Capture the cell that displays the provided text and extract its [X, Y] central coordinate. 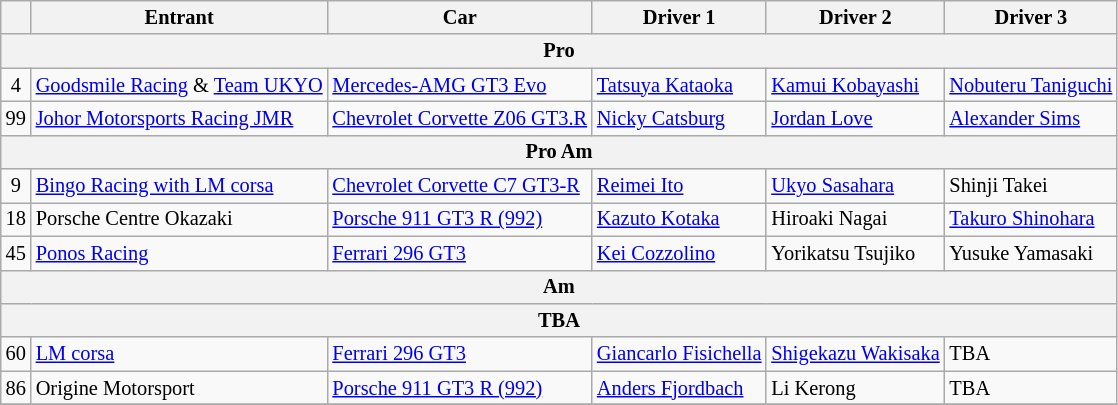
Jordan Love [855, 118]
99 [16, 118]
Reimei Ito [679, 186]
Kei Cozzolino [679, 253]
LM corsa [180, 354]
4 [16, 85]
Mercedes-AMG GT3 Evo [459, 85]
Ponos Racing [180, 253]
Li Kerong [855, 388]
Shigekazu Wakisaka [855, 354]
Porsche Centre Okazaki [180, 219]
Driver 2 [855, 17]
Goodsmile Racing & Team UKYO [180, 85]
Ukyo Sasahara [855, 186]
Entrant [180, 17]
60 [16, 354]
Kazuto Kotaka [679, 219]
86 [16, 388]
Chevrolet Corvette Z06 GT3.R [459, 118]
Driver 1 [679, 17]
Car [459, 17]
Hiroaki Nagai [855, 219]
Origine Motorsport [180, 388]
Shinji Takei [1032, 186]
Pro Am [559, 152]
Nobuteru Taniguchi [1032, 85]
Takuro Shinohara [1032, 219]
Chevrolet Corvette C7 GT3-R [459, 186]
Nicky Catsburg [679, 118]
Tatsuya Kataoka [679, 85]
Alexander Sims [1032, 118]
Yusuke Yamasaki [1032, 253]
Giancarlo Fisichella [679, 354]
Kamui Kobayashi [855, 85]
Bingo Racing with LM corsa [180, 186]
Driver 3 [1032, 17]
45 [16, 253]
Johor Motorsports Racing JMR [180, 118]
Pro [559, 51]
9 [16, 186]
Yorikatsu Tsujiko [855, 253]
Am [559, 287]
Anders Fjordbach [679, 388]
18 [16, 219]
